From the cell containing the given text, extract its center point as (X, Y) coordinate. 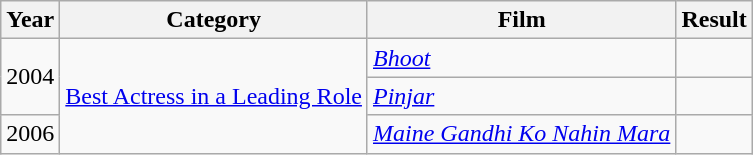
Bhoot (521, 58)
Result (714, 20)
Best Actress in a Leading Role (214, 96)
Maine Gandhi Ko Nahin Mara (521, 134)
2004 (30, 77)
Category (214, 20)
Year (30, 20)
2006 (30, 134)
Film (521, 20)
Pinjar (521, 96)
